Return the [X, Y] coordinate for the center point of the cell that contains the specified text.  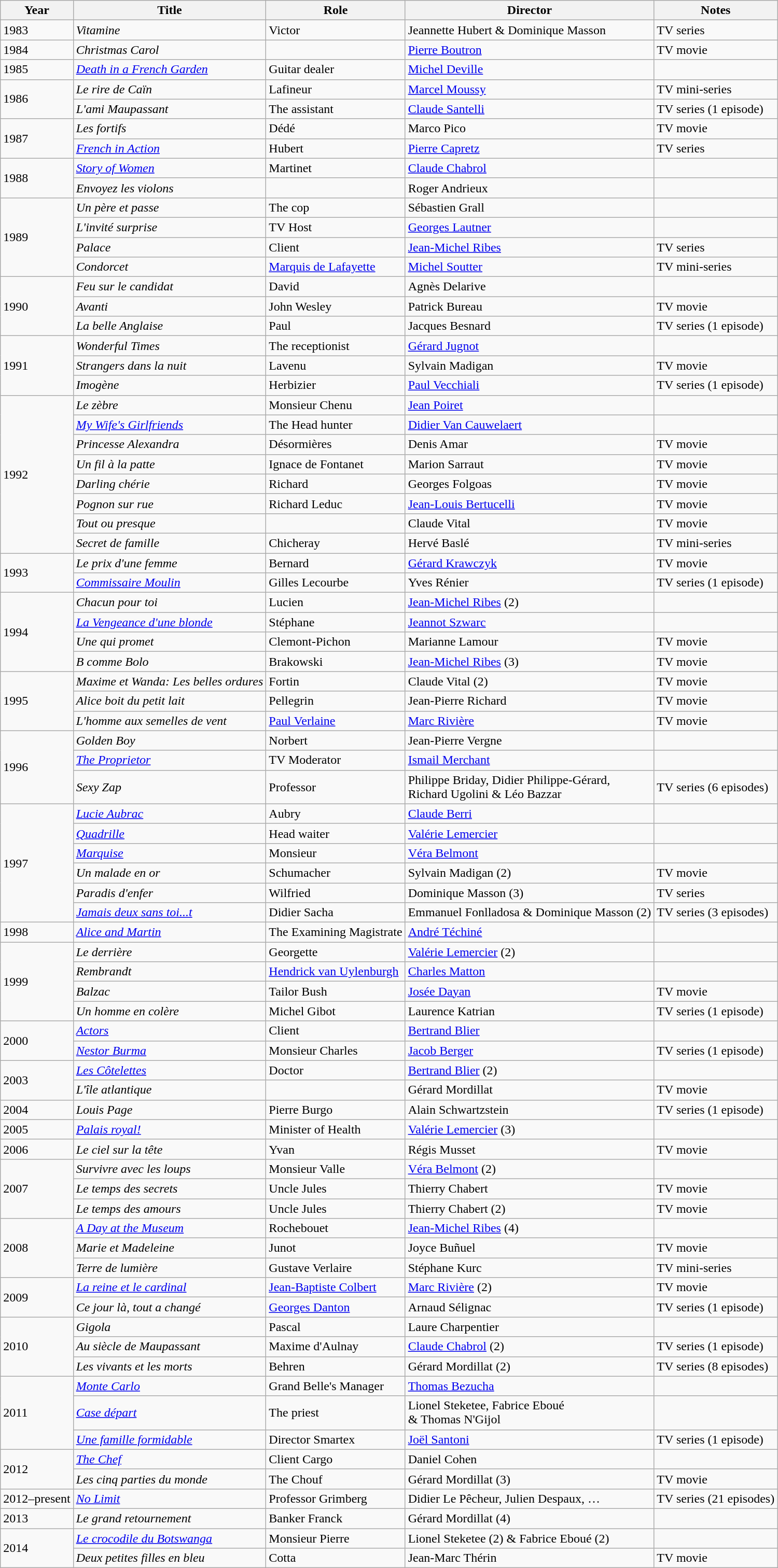
Pierre Boutron [530, 50]
Year [37, 10]
La belle Anglaise [170, 326]
1986 [37, 99]
Notes [716, 10]
Jean-Michel Ribes (4) [530, 1228]
Ismail Merchant [530, 760]
Sébastien Grall [530, 207]
Thierry Chabert (2) [530, 1209]
Jean-Michel Ribes [530, 247]
Joyce Buñuel [530, 1248]
Richard [336, 484]
L'île atlantique [170, 1090]
Secret de famille [170, 543]
Jean-Michel Ribes (3) [530, 662]
Le prix d'une femme [170, 563]
Title [170, 10]
2011 [37, 1412]
1983 [37, 30]
Les cinq parties du monde [170, 1479]
Paul Vecchiali [530, 385]
1990 [37, 306]
Le derrière [170, 952]
1994 [37, 632]
Gérard Mordillat (3) [530, 1479]
Désormières [336, 444]
Marquise [170, 853]
Georges Danton [336, 1307]
Claude Chabrol (2) [530, 1347]
Gérard Krawczyk [530, 563]
Lucie Aubrac [170, 814]
Un homme en colère [170, 1011]
2010 [37, 1347]
Claude Berri [530, 814]
1984 [37, 50]
Un malade en or [170, 873]
Dominique Masson (3) [530, 892]
TV series (3 episodes) [716, 913]
Monsieur Pierre [336, 1538]
Monsieur [336, 853]
Guitar dealer [336, 69]
Alice and Martin [170, 932]
Lucien [336, 603]
Doctor [336, 1070]
2000 [37, 1041]
TV series (6 episodes) [716, 787]
Head waiter [336, 833]
Le grand retournement [170, 1518]
Thierry Chabert [530, 1188]
Le temps des secrets [170, 1188]
Dédé [336, 129]
Michel Deville [530, 69]
Story of Women [170, 168]
The cop [336, 207]
Laure Charpentier [530, 1327]
Les vivants et les morts [170, 1366]
Le zèbre [170, 405]
Monte Carlo [170, 1386]
Stéphane [336, 622]
Director [530, 10]
Monsieur Valle [336, 1169]
1998 [37, 932]
David [336, 287]
John Wesley [336, 306]
Tailor Bush [336, 991]
La Vengeance d'une blonde [170, 622]
Fortin [336, 681]
1991 [37, 366]
Schumacher [336, 873]
Vitamine [170, 30]
Deux petites filles en bleu [170, 1558]
Denis Amar [530, 444]
Maxime et Wanda: Les belles ordures [170, 681]
Laurence Katrian [530, 1011]
Daniel Cohen [530, 1459]
Wonderful Times [170, 346]
2008 [37, 1248]
Claude Vital (2) [530, 681]
Claude Chabrol [530, 168]
Balzac [170, 991]
Pognon sur rue [170, 503]
Georgette [336, 952]
Darling chérie [170, 484]
Georges Folgoas [530, 484]
Jamais deux sans toi...t [170, 913]
L'homme aux semelles de vent [170, 721]
Gérard Mordillat [530, 1090]
Claude Santelli [530, 109]
1999 [37, 982]
Didier Le Pêcheur, Julien Despaux, … [530, 1499]
Marc Rivière [530, 721]
Tout ou presque [170, 523]
Le crocodile du Botswanga [170, 1538]
Aubry [336, 814]
Didier Sacha [336, 913]
Marianne Lamour [530, 642]
Client Cargo [336, 1459]
Jean-Baptiste Colbert [336, 1287]
L'invité surprise [170, 227]
1997 [37, 863]
Un père et passe [170, 207]
Le rire de Caïn [170, 89]
L'ami Maupassant [170, 109]
Philippe Briday, Didier Philippe-Gérard,Richard Ugolini & Léo Bazzar [530, 787]
Jeannette Hubert & Dominique Masson [530, 30]
Princesse Alexandra [170, 444]
Jacob Berger [530, 1051]
Behren [336, 1366]
Palace [170, 247]
Monsieur Chenu [336, 405]
No Limit [170, 1499]
Ignace de Fontanet [336, 464]
The assistant [336, 109]
Gérard Mordillat (2) [530, 1366]
Pierre Burgo [336, 1110]
Alain Schwartzstein [530, 1110]
Marion Sarraut [530, 464]
TV series (8 episodes) [716, 1366]
Pierre Capretz [530, 148]
Jean-Michel Ribes (2) [530, 603]
1985 [37, 69]
Marcel Moussy [530, 89]
Régis Musset [530, 1149]
Bertrand Blier [530, 1031]
Victor [336, 30]
A Day at the Museum [170, 1228]
Au siècle de Maupassant [170, 1347]
Richard Leduc [336, 503]
Banker Franck [336, 1518]
Emmanuel Fonlladosa & Dominique Masson (2) [530, 913]
Terre de lumière [170, 1268]
Yves Rénier [530, 583]
Alice boit du petit lait [170, 701]
Valérie Lemercier [530, 833]
Commissaire Moulin [170, 583]
Louis Page [170, 1110]
Norbert [336, 740]
Patrick Bureau [530, 306]
Lionel Steketee (2) & Fabrice Eboué (2) [530, 1538]
B comme Bolo [170, 662]
Bernard [336, 563]
Arnaud Sélignac [530, 1307]
TV Host [336, 227]
Marquis de Lafayette [336, 267]
Cotta [336, 1558]
Sylvain Madigan (2) [530, 873]
Gustave Verlaire [336, 1268]
1996 [37, 767]
TV Moderator [336, 760]
Avanti [170, 306]
2012–present [37, 1499]
Hubert [336, 148]
The Chouf [336, 1479]
1988 [37, 178]
Jeannot Szwarc [530, 622]
The Head hunter [336, 425]
Palais royal! [170, 1129]
Jean-Pierre Richard [530, 701]
Marco Pico [530, 129]
Maxime d'Aulnay [336, 1347]
The Chef [170, 1459]
1993 [37, 572]
2013 [37, 1518]
Wilfried [336, 892]
2014 [37, 1548]
Professor [336, 787]
Agnès Delarive [530, 287]
Christmas Carol [170, 50]
2009 [37, 1297]
1992 [37, 474]
Valérie Lemercier (2) [530, 952]
La reine et le cardinal [170, 1287]
Minister of Health [336, 1129]
Feu sur le candidat [170, 287]
2006 [37, 1149]
Sexy Zap [170, 787]
French in Action [170, 148]
Marc Rivière (2) [530, 1287]
Death in a French Garden [170, 69]
Le ciel sur la tête [170, 1149]
1987 [37, 138]
Lafineur [336, 89]
1995 [37, 701]
Grand Belle's Manager [336, 1386]
Le temps des amours [170, 1209]
TV series (21 episodes) [716, 1499]
Strangers dans la nuit [170, 366]
Thomas Bezucha [530, 1386]
Rochebouet [336, 1228]
Case départ [170, 1412]
Marie et Madeleine [170, 1248]
Gérard Jugnot [530, 346]
Jacques Besnard [530, 326]
Charles Matton [530, 972]
The Examining Magistrate [336, 932]
Joël Santoni [530, 1439]
Jean-Louis Bertucelli [530, 503]
Monsieur Charles [336, 1051]
Stéphane Kurc [530, 1268]
Sylvain Madigan [530, 366]
Actors [170, 1031]
Pascal [336, 1327]
Brakowski [336, 662]
Michel Soutter [530, 267]
2007 [37, 1188]
Chicheray [336, 543]
Quadrille [170, 833]
2005 [37, 1129]
Lionel Steketee, Fabrice Eboué & Thomas N'Gijol [530, 1412]
Survivre avec les loups [170, 1169]
Director Smartex [336, 1439]
Une qui promet [170, 642]
Paradis d'enfer [170, 892]
André Téchiné [530, 932]
Junot [336, 1248]
Golden Boy [170, 740]
2003 [37, 1080]
Paul [336, 326]
Roger Andrieux [530, 188]
Véra Belmont [530, 853]
Professor Grimberg [336, 1499]
Lavenu [336, 366]
Une famille formidable [170, 1439]
Nestor Burma [170, 1051]
Yvan [336, 1149]
Herbizier [336, 385]
My Wife's Girlfriends [170, 425]
The Proprietor [170, 760]
Hervé Baslé [530, 543]
1989 [37, 237]
Gilles Lecourbe [336, 583]
The priest [336, 1412]
Pellegrin [336, 701]
Envoyez les violons [170, 188]
Hendrick van Uylenburgh [336, 972]
Valérie Lemercier (3) [530, 1129]
Chacun pour toi [170, 603]
Gérard Mordillat (4) [530, 1518]
Jean-Pierre Vergne [530, 740]
2012 [37, 1469]
Role [336, 10]
Gigola [170, 1327]
Georges Lautner [530, 227]
Paul Verlaine [336, 721]
Rembrandt [170, 972]
Didier Van Cauwelaert [530, 425]
Martinet [336, 168]
Michel Gibot [336, 1011]
Condorcet [170, 267]
Ce jour là, tout a changé [170, 1307]
The receptionist [336, 346]
Véra Belmont (2) [530, 1169]
Clemont-Pichon [336, 642]
Un fil à la patte [170, 464]
Jean Poiret [530, 405]
Bertrand Blier (2) [530, 1070]
Josée Dayan [530, 991]
Les Côtelettes [170, 1070]
2004 [37, 1110]
Claude Vital [530, 523]
Jean-Marc Thérin [530, 1558]
Les fortifs [170, 129]
Imogène [170, 385]
